Provide the (x, y) coordinate of the cell's center where the given text is located.  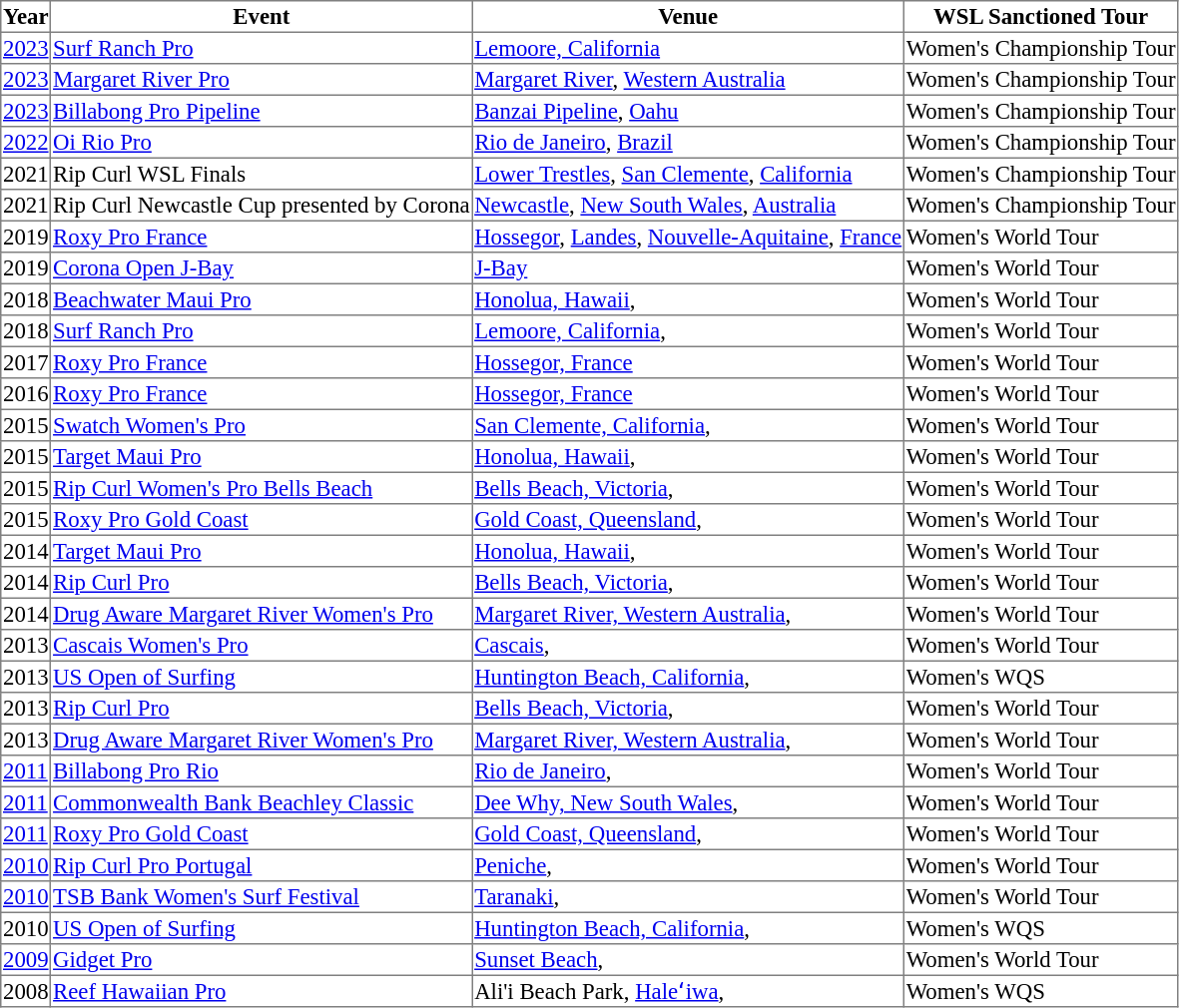
Billabong Pro Pipeline (262, 111)
Sunset Beach, (689, 960)
WSL Sanctioned Tour (1040, 17)
Lemoore, California (689, 48)
Year (26, 17)
Margaret River Pro (262, 80)
Beachwater Maui Pro (262, 299)
2022 (26, 143)
Ali'i Beach Park, Haleʻiwa, (689, 991)
Cascais, (689, 646)
Rio de Janeiro, (689, 771)
TSB Bank Women's Surf Festival (262, 897)
Reef Hawaiian Pro (262, 991)
Event (262, 17)
Corona Open J-Bay (262, 268)
Dee Why, New South Wales, (689, 802)
2017 (26, 362)
Swatch Women's Pro (262, 425)
J-Bay (689, 268)
2009 (26, 960)
Venue (689, 17)
Rip Curl Women's Pro Bells Beach (262, 488)
Cascais Women's Pro (262, 646)
Rip Curl Newcastle Cup presented by Corona (262, 206)
Billabong Pro Rio (262, 771)
Rip Curl Pro Portugal (262, 865)
Peniche, (689, 865)
2016 (26, 394)
Commonwealth Bank Beachley Classic (262, 802)
San Clemente, California, (689, 425)
Oi Rio Pro (262, 143)
Rio de Janeiro, Brazil (689, 143)
2008 (26, 991)
Rip Curl WSL Finals (262, 174)
Lemoore, California, (689, 331)
Taranaki, (689, 897)
Banzai Pipeline, Oahu (689, 111)
Hossegor, Landes, Nouvelle-Aquitaine, France (689, 237)
Newcastle, New South Wales, Australia (689, 206)
Gidget Pro (262, 960)
Lower Trestles, San Clemente, California (689, 174)
Margaret River, Western Australia (689, 80)
